Provide the [x, y] coordinate of the cell's center where the given text is located.  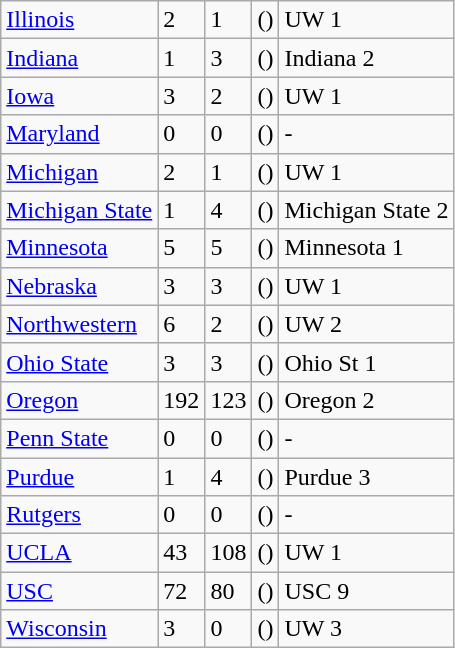
Iowa [80, 96]
USC 9 [366, 591]
Minnesota [80, 248]
Nebraska [80, 286]
Ohio St 1 [366, 362]
Michigan State 2 [366, 210]
USC [80, 591]
Michigan State [80, 210]
43 [182, 553]
Indiana [80, 58]
Oregon 2 [366, 400]
192 [182, 400]
Oregon [80, 400]
Wisconsin [80, 629]
108 [228, 553]
80 [228, 591]
Maryland [80, 134]
UW 3 [366, 629]
Illinois [80, 20]
Purdue [80, 477]
Purdue 3 [366, 477]
Minnesota 1 [366, 248]
123 [228, 400]
UW 2 [366, 324]
Ohio State [80, 362]
Northwestern [80, 324]
UCLA [80, 553]
Indiana 2 [366, 58]
72 [182, 591]
Rutgers [80, 515]
Penn State [80, 438]
6 [182, 324]
Michigan [80, 172]
